Return [X, Y] of the center of cell containing provided text 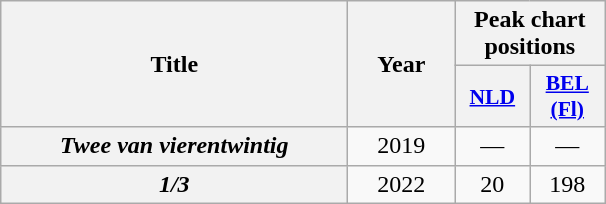
Peak chart positions [530, 34]
2019 [402, 146]
20 [492, 184]
1/3 [174, 184]
Twee van vierentwintig [174, 146]
BEL(Fl) [568, 96]
2022 [402, 184]
198 [568, 184]
NLD [492, 96]
Title [174, 64]
Year [402, 64]
